Return (X, Y) of the center of cell containing provided text 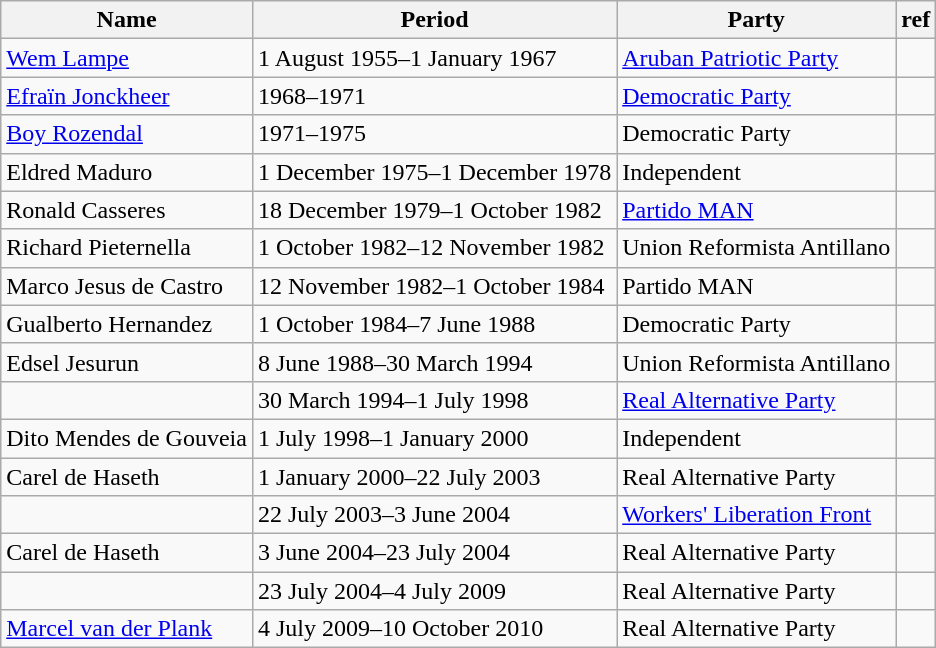
Aruban Patriotic Party (756, 58)
Period (434, 20)
8 June 1988–30 March 1994 (434, 362)
1 October 1982–12 November 1982 (434, 248)
1971–1975 (434, 134)
Richard Pieternella (127, 248)
Party (756, 20)
Efraïn Jonckheer (127, 96)
ref (916, 20)
22 July 2003–3 June 2004 (434, 515)
23 July 2004–4 July 2009 (434, 591)
Marco Jesus de Castro (127, 286)
Marcel van der Plank (127, 629)
1 August 1955–1 January 1967 (434, 58)
1 December 1975–1 December 1978 (434, 172)
Wem Lampe (127, 58)
Boy Rozendal (127, 134)
12 November 1982–1 October 1984 (434, 286)
1 July 1998–1 January 2000 (434, 438)
30 March 1994–1 July 1998 (434, 400)
Name (127, 20)
1 January 2000–22 July 2003 (434, 477)
1 October 1984–7 June 1988 (434, 324)
18 December 1979–1 October 1982 (434, 210)
4 July 2009–10 October 2010 (434, 629)
Eldred Maduro (127, 172)
Ronald Casseres (127, 210)
Dito Mendes de Gouveia (127, 438)
Edsel Jesurun (127, 362)
1968–1971 (434, 96)
3 June 2004–23 July 2004 (434, 553)
Workers' Liberation Front (756, 515)
Gualberto Hernandez (127, 324)
